Output the [x, y] coordinate of the center of the cell containing the given text.  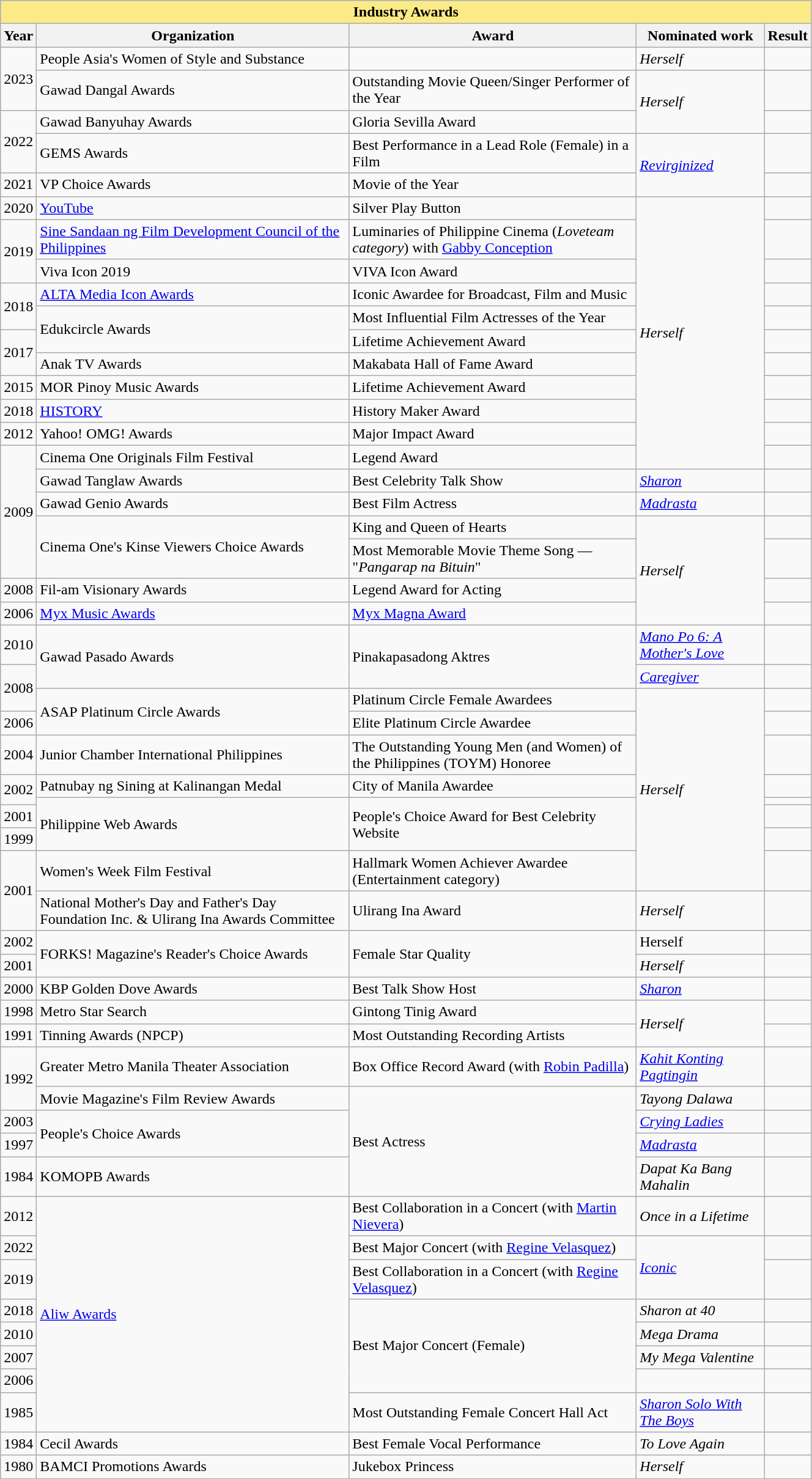
Cinema One's Kinse Viewers Choice Awards [193, 547]
Most Influential Film Actresses of the Year [493, 317]
Best Talk Show Host [493, 989]
Gloria Sevilla Award [493, 122]
Iconic [701, 1268]
Sine Sandaan ng Film Development Council of the Philippines [193, 240]
Elite Platinum Circle Awardee [493, 723]
Myx Music Awards [193, 613]
2003 [18, 1121]
Best Collaboration in a Concert (with Martin Nievera) [493, 1217]
Yahoo! OMG! Awards [193, 434]
Platinum Circle Female Awardees [493, 699]
Best Collaboration in a Concert (with Regine Velasquez) [493, 1279]
Revirginized [701, 165]
People Asia's Women of Style and Substance [193, 59]
2000 [18, 989]
Women's Week Film Festival [193, 871]
Mega Drama [701, 1334]
2023 [18, 78]
Crying Ladies [701, 1121]
Greater Metro Manila Theater Association [193, 1066]
ALTA Media Icon Awards [193, 294]
Tayong Dalawa [701, 1098]
1980 [18, 1467]
Legend Award for Acting [493, 590]
BAMCI Promotions Awards [193, 1467]
FORKS! Magazine's Reader's Choice Awards [193, 954]
Jukebox Princess [493, 1467]
Best Actress [493, 1141]
Kahit Konting Pagtingin [701, 1066]
Hallmark Women Achiever Awardee (Entertainment category) [493, 871]
KOMOPB Awards [193, 1176]
Best Major Concert (with Regine Velasquez) [493, 1248]
Iconic Awardee for Broadcast, Film and Music [493, 294]
Gawad Tanglaw Awards [193, 481]
Metro Star Search [193, 1012]
Anak TV Awards [193, 364]
Cinema One Originals Film Festival [193, 457]
Gawad Genio Awards [193, 504]
Luminaries of Philippine Cinema (Loveteam category) with Gabby Conception [493, 240]
Movie of the Year [493, 185]
VP Choice Awards [193, 185]
Sharon at 40 [701, 1311]
1999 [18, 839]
Best Female Vocal Performance [493, 1444]
2015 [18, 388]
KBP Golden Dove Awards [193, 989]
Year [18, 35]
1992 [18, 1079]
National Mother's Day and Father's Day Foundation Inc. & Ulirang Ina Awards Committee [193, 911]
Best Major Concert (Female) [493, 1346]
Box Office Record Award (with Robin Padilla) [493, 1066]
Gawad Dangal Awards [193, 90]
Most Memorable Movie Theme Song — "Pangarap na Bituin" [493, 559]
My Mega Valentine [701, 1357]
Dapat Ka Bang Mahalin [701, 1176]
Outstanding Movie Queen/Singer Performer of the Year [493, 90]
Movie Magazine's Film Review Awards [193, 1098]
2017 [18, 352]
Tinning Awards (NPCP) [193, 1035]
Mano Po 6: A Mother's Love [701, 644]
Philippine Web Awards [193, 824]
Patnubay ng Sining at Kalinangan Medal [193, 786]
Best Celebrity Talk Show [493, 481]
Pinakapasadong Aktres [493, 657]
Gintong Tinig Award [493, 1012]
Legend Award [493, 457]
People's Choice Award for Best Celebrity Website [493, 824]
Gawad Pasado Awards [193, 657]
Female Star Quality [493, 954]
Gawad Banyuhay Awards [193, 122]
2004 [18, 754]
Edukcircle Awards [193, 329]
VIVA Icon Award [493, 271]
Best Performance in a Lead Role (Female) in a Film [493, 153]
Major Impact Award [493, 434]
YouTube [193, 208]
People's Choice Awards [193, 1133]
1998 [18, 1012]
ASAP Platinum Circle Awards [193, 711]
Best Film Actress [493, 504]
2020 [18, 208]
2007 [18, 1357]
1997 [18, 1145]
The Outstanding Young Men (and Women) of the Philippines (TOYM) Honoree [493, 754]
Organization [193, 35]
Sharon Solo With The Boys [701, 1412]
GEMS Awards [193, 153]
Most Outstanding Recording Artists [493, 1035]
To Love Again [701, 1444]
Award [493, 35]
MOR Pinoy Music Awards [193, 388]
1991 [18, 1035]
2021 [18, 185]
Once in a Lifetime [701, 1217]
2009 [18, 512]
Junior Chamber International Philippines [193, 754]
City of Manila Awardee [493, 786]
1985 [18, 1412]
Result [788, 35]
Viva Icon 2019 [193, 271]
Myx Magna Award [493, 613]
Silver Play Button [493, 208]
King and Queen of Hearts [493, 527]
Fil-am Visionary Awards [193, 590]
Nominated work [701, 35]
Industry Awards [406, 12]
Caregiver [701, 676]
Ulirang Ina Award [493, 911]
Aliw Awards [193, 1315]
History Maker Award [493, 411]
Makabata Hall of Fame Award [493, 364]
HISTORY [193, 411]
Cecil Awards [193, 1444]
Most Outstanding Female Concert Hall Act [493, 1412]
